Return the [x, y] coordinate for the center point of the cell that contains the specified text.  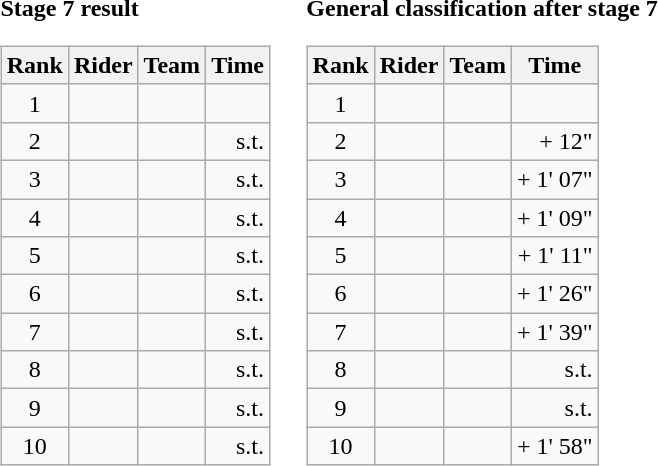
+ 1' 09" [554, 217]
+ 1' 39" [554, 332]
+ 12" [554, 141]
+ 1' 26" [554, 294]
+ 1' 58" [554, 446]
+ 1' 07" [554, 179]
+ 1' 11" [554, 256]
